Provide the (x, y) coordinate of the cell's center where the given text is located.  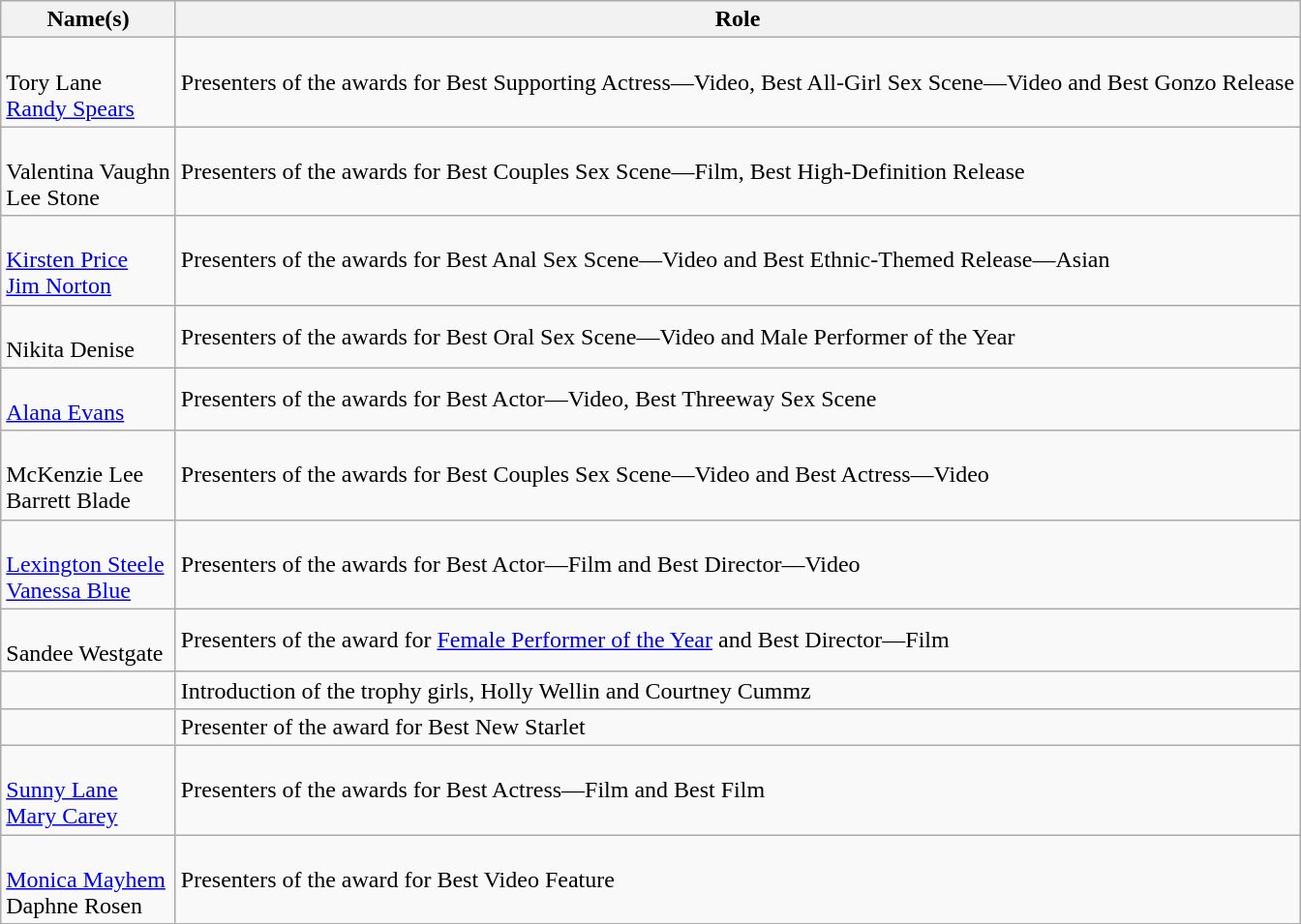
Valentina VaughnLee Stone (89, 171)
Tory LaneRandy Spears (89, 82)
Presenters of the awards for Best Couples Sex Scene—Video and Best Actress—Video (738, 475)
Presenters of the award for Female Performer of the Year and Best Director—Film (738, 641)
Presenters of the awards for Best Anal Sex Scene—Video and Best Ethnic-Themed Release—Asian (738, 260)
Nikita Denise (89, 337)
Monica MayhemDaphne Rosen (89, 879)
Kirsten PriceJim Norton (89, 260)
Presenters of the awards for Best Actress—Film and Best Film (738, 790)
McKenzie LeeBarrett Blade (89, 475)
Sandee Westgate (89, 641)
Presenters of the award for Best Video Feature (738, 879)
Presenters of the awards for Best Actor—Film and Best Director—Video (738, 564)
Name(s) (89, 19)
Introduction of the trophy girls, Holly Wellin and Courtney Cummz (738, 690)
Role (738, 19)
Presenters of the awards for Best Oral Sex Scene—Video and Male Performer of the Year (738, 337)
Lexington SteeleVanessa Blue (89, 564)
Alana Evans (89, 399)
Presenters of the awards for Best Couples Sex Scene—Film, Best High-Definition Release (738, 171)
Sunny LaneMary Carey (89, 790)
Presenters of the awards for Best Actor—Video, Best Threeway Sex Scene (738, 399)
Presenters of the awards for Best Supporting Actress—Video, Best All-Girl Sex Scene—Video and Best Gonzo Release (738, 82)
Presenter of the award for Best New Starlet (738, 727)
